Extract the [X, Y] coordinate from the center of the cell holding the provided text.  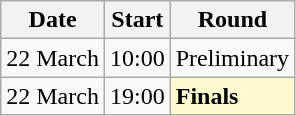
Start [137, 20]
19:00 [137, 96]
Round [232, 20]
Finals [232, 96]
10:00 [137, 58]
Preliminary [232, 58]
Date [53, 20]
